Provide the [X, Y] coordinate of the cell's center where the given text is located.  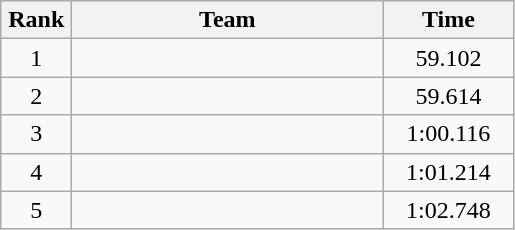
1:01.214 [448, 172]
1:00.116 [448, 134]
Rank [36, 20]
3 [36, 134]
5 [36, 210]
Team [228, 20]
59.102 [448, 58]
1 [36, 58]
2 [36, 96]
59.614 [448, 96]
4 [36, 172]
Time [448, 20]
1:02.748 [448, 210]
